From the cell containing the given text, extract its center point as (x, y) coordinate. 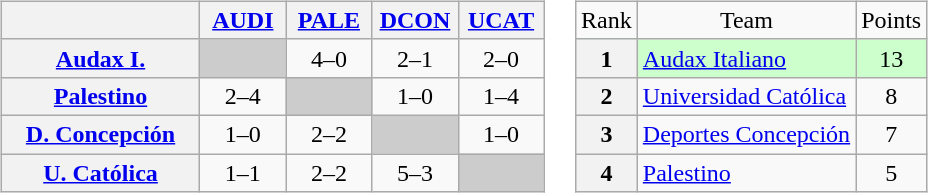
U. Católica (100, 173)
2–0 (501, 58)
Audax Italiano (746, 58)
2–1 (415, 58)
2–4 (243, 96)
5 (892, 173)
Audax I. (100, 58)
Points (892, 20)
Rank (607, 20)
Deportes Concepción (746, 134)
5–3 (415, 173)
4–0 (329, 58)
4 (607, 173)
8 (892, 96)
PALE (329, 20)
UCAT (501, 20)
7 (892, 134)
2 (607, 96)
1–4 (501, 96)
DCON (415, 20)
3 (607, 134)
13 (892, 58)
1 (607, 58)
1–1 (243, 173)
D. Concepción (100, 134)
AUDI (243, 20)
Universidad Católica (746, 96)
Team (746, 20)
